Identify which cell holds the provided text, then report its (x, y) central coordinate. 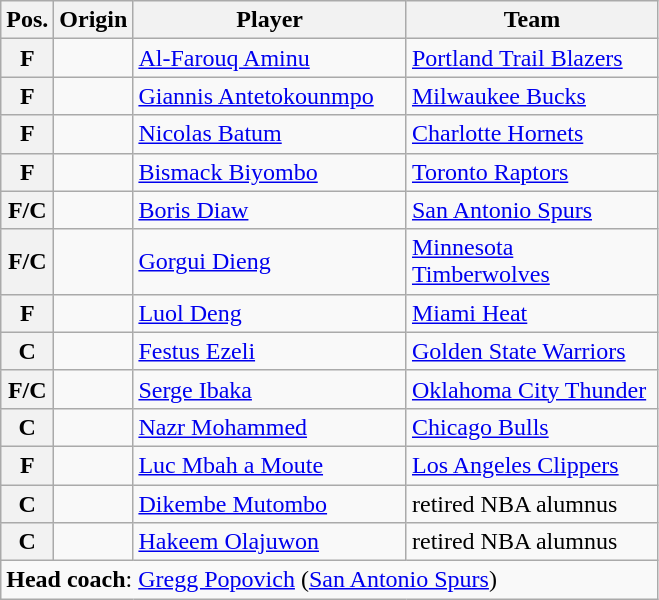
Team (532, 20)
Pos. (28, 20)
Portland Trail Blazers (532, 58)
Festus Ezeli (270, 351)
Origin (94, 20)
Gorgui Dieng (270, 262)
Boris Diaw (270, 210)
Serge Ibaka (270, 389)
Al-Farouq Aminu (270, 58)
Chicago Bulls (532, 427)
San Antonio Spurs (532, 210)
Dikembe Mutombo (270, 503)
Bismack Biyombo (270, 172)
Milwaukee Bucks (532, 96)
Nazr Mohammed (270, 427)
Nicolas Batum (270, 134)
Giannis Antetokounmpo (270, 96)
Hakeem Olajuwon (270, 542)
Minnesota Timberwolves (532, 262)
Golden State Warriors (532, 351)
Luol Deng (270, 313)
Head coach: Gregg Popovich (San Antonio Spurs) (330, 580)
Los Angeles Clippers (532, 465)
Toronto Raptors (532, 172)
Luc Mbah a Moute (270, 465)
Miami Heat (532, 313)
Oklahoma City Thunder (532, 389)
Player (270, 20)
Charlotte Hornets (532, 134)
